Capture the cell that displays the provided text and extract its [x, y] central coordinate. 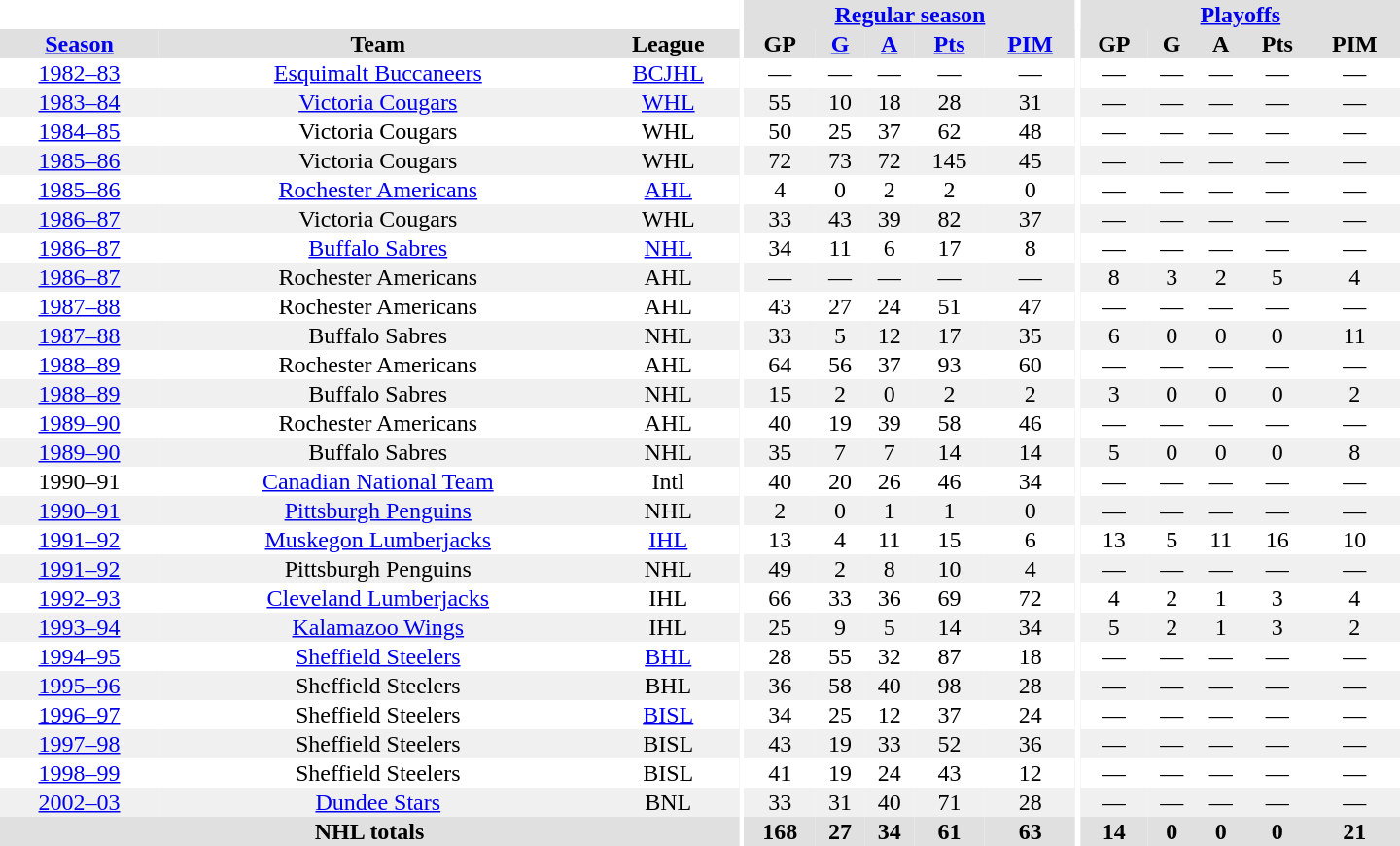
82 [949, 219]
73 [840, 160]
64 [780, 365]
50 [780, 131]
BCJHL [668, 73]
NHL totals [369, 831]
48 [1031, 131]
69 [949, 598]
Season [80, 44]
1982–83 [80, 73]
1998–99 [80, 773]
Esquimalt Buccaneers [377, 73]
1996–97 [80, 715]
26 [889, 481]
56 [840, 365]
41 [780, 773]
45 [1031, 160]
16 [1277, 540]
145 [949, 160]
Dundee Stars [377, 802]
60 [1031, 365]
52 [949, 744]
9 [840, 627]
Playoffs [1241, 15]
20 [840, 481]
1993–94 [80, 627]
32 [889, 656]
21 [1355, 831]
Muskegon Lumberjacks [377, 540]
League [668, 44]
2002–03 [80, 802]
1984–85 [80, 131]
47 [1031, 306]
168 [780, 831]
93 [949, 365]
49 [780, 569]
Kalamazoo Wings [377, 627]
61 [949, 831]
Intl [668, 481]
1994–95 [80, 656]
1983–84 [80, 102]
63 [1031, 831]
BNL [668, 802]
66 [780, 598]
Regular season [910, 15]
1995–96 [80, 686]
1997–98 [80, 744]
87 [949, 656]
51 [949, 306]
62 [949, 131]
Canadian National Team [377, 481]
Cleveland Lumberjacks [377, 598]
98 [949, 686]
Team [377, 44]
1992–93 [80, 598]
71 [949, 802]
